Return the [x, y] coordinate for the center point of the cell that contains the specified text.  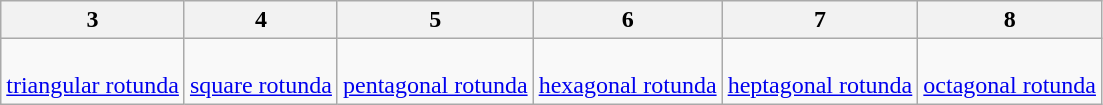
octagonal rotunda [1010, 72]
8 [1010, 20]
3 [93, 20]
square rotunda [260, 72]
6 [628, 20]
heptagonal rotunda [820, 72]
triangular rotunda [93, 72]
5 [435, 20]
hexagonal rotunda [628, 72]
4 [260, 20]
pentagonal rotunda [435, 72]
7 [820, 20]
